Provide the [X, Y] coordinate of the cell's center where the given text is located.  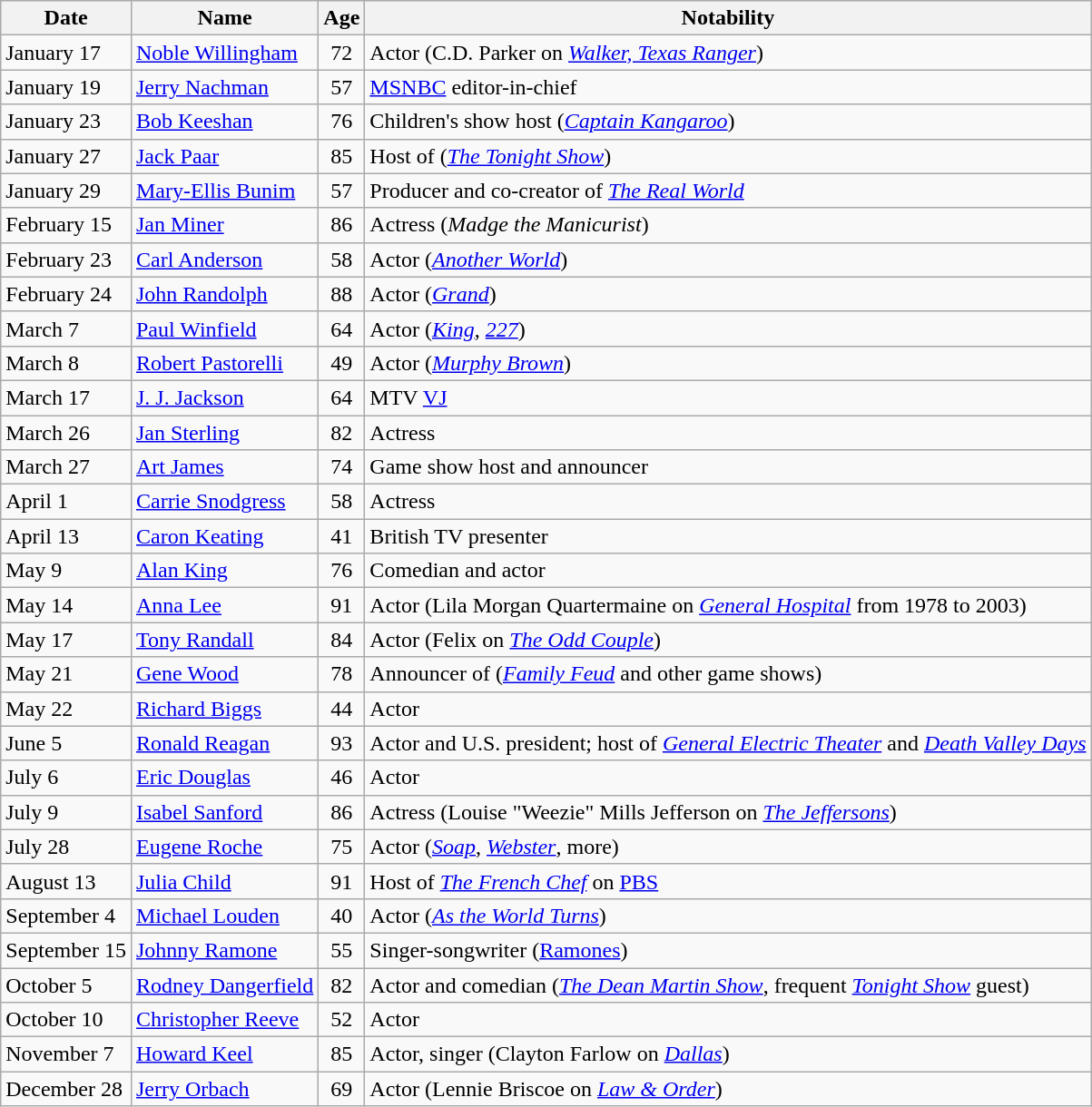
October 5 [66, 985]
Robert Pastorelli [224, 363]
Actor (Another World) [728, 260]
January 17 [66, 53]
Jerry Nachman [224, 87]
Eric Douglas [224, 778]
Actor (Murphy Brown) [728, 363]
Mary-Ellis Bunim [224, 191]
January 23 [66, 122]
Bob Keeshan [224, 122]
May 17 [66, 640]
Actor (Felix on The Odd Couple) [728, 640]
Jerry Orbach [224, 1089]
44 [341, 709]
Ronald Reagan [224, 743]
December 28 [66, 1089]
Art James [224, 467]
46 [341, 778]
Producer and co-creator of The Real World [728, 191]
88 [341, 294]
British TV presenter [728, 536]
52 [341, 1020]
November 7 [66, 1054]
May 21 [66, 674]
February 15 [66, 225]
October 10 [66, 1020]
Actor, singer (Clayton Farlow on Dallas) [728, 1054]
Game show host and announcer [728, 467]
Jan Sterling [224, 433]
Carl Anderson [224, 260]
Children's show host (Captain Kangaroo) [728, 122]
Comedian and actor [728, 571]
February 23 [66, 260]
MTV VJ [728, 397]
August 13 [66, 881]
March 26 [66, 433]
Actor and comedian (The Dean Martin Show, frequent Tonight Show guest) [728, 985]
69 [341, 1089]
Date [66, 18]
Noble Willingham [224, 53]
March 17 [66, 397]
Julia Child [224, 881]
Carrie Snodgress [224, 502]
72 [341, 53]
Christopher Reeve [224, 1020]
J. J. Jackson [224, 397]
April 13 [66, 536]
Actor (C.D. Parker on Walker, Texas Ranger) [728, 53]
Actor (Lennie Briscoe on Law & Order) [728, 1089]
Actor (Lila Morgan Quartermaine on General Hospital from 1978 to 2003) [728, 605]
Actor and U.S. president; host of General Electric Theater and Death Valley Days [728, 743]
July 6 [66, 778]
MSNBC editor-in-chief [728, 87]
Host of (The Tonight Show) [728, 156]
55 [341, 950]
March 8 [66, 363]
Host of The French Chef on PBS [728, 881]
September 4 [66, 916]
Actor (Soap, Webster, more) [728, 847]
July 28 [66, 847]
75 [341, 847]
May 14 [66, 605]
Actress (Louise "Weezie" Mills Jefferson on The Jeffersons) [728, 812]
Actor (Grand) [728, 294]
John Randolph [224, 294]
93 [341, 743]
Jack Paar [224, 156]
78 [341, 674]
June 5 [66, 743]
April 1 [66, 502]
Jan Miner [224, 225]
February 24 [66, 294]
Rodney Dangerfield [224, 985]
Paul Winfield [224, 328]
May 9 [66, 571]
Notability [728, 18]
49 [341, 363]
January 29 [66, 191]
Age [341, 18]
41 [341, 536]
March 27 [66, 467]
Caron Keating [224, 536]
Howard Keel [224, 1054]
74 [341, 467]
Singer-songwriter (Ramones) [728, 950]
Actor (As the World Turns) [728, 916]
Johnny Ramone [224, 950]
Alan King [224, 571]
Gene Wood [224, 674]
Richard Biggs [224, 709]
Announcer of (Family Feud and other game shows) [728, 674]
September 15 [66, 950]
May 22 [66, 709]
Tony Randall [224, 640]
Actor (King, 227) [728, 328]
Actress (Madge the Manicurist) [728, 225]
Eugene Roche [224, 847]
Anna Lee [224, 605]
Isabel Sanford [224, 812]
March 7 [66, 328]
January 19 [66, 87]
January 27 [66, 156]
Name [224, 18]
40 [341, 916]
Michael Louden [224, 916]
July 9 [66, 812]
84 [341, 640]
